Find where the given text appears and provide that cell's center as [x, y] coordinate. 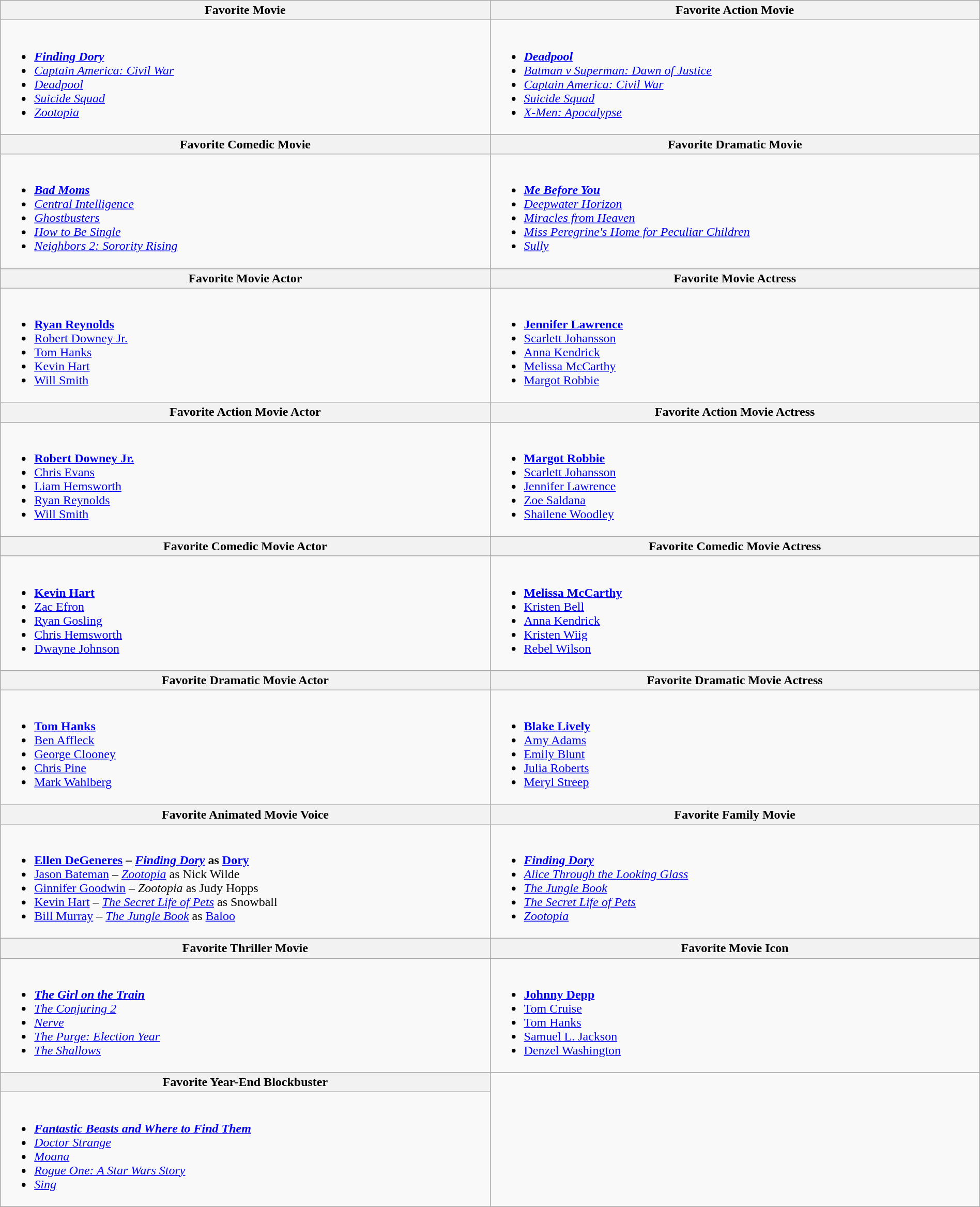
Margot RobbieScarlett JohanssonJennifer LawrenceZoe SaldanaShailene Woodley [735, 479]
Tom HanksBen AffleckGeorge ClooneyChris PineMark Wahlberg [245, 747]
Johnny DeppTom CruiseTom HanksSamuel L. JacksonDenzel Washington [735, 1016]
Me Before YouDeepwater HorizonMiracles from HeavenMiss Peregrine's Home for Peculiar ChildrenSully [735, 211]
Jennifer LawrenceScarlett JohanssonAnna KendrickMelissa McCarthyMargot Robbie [735, 345]
Favorite Action Movie Actress [735, 412]
Favorite Dramatic Movie [735, 144]
Bad MomsCentral IntelligenceGhostbustersHow to Be SingleNeighbors 2: Sorority Rising [245, 211]
Favorite Comedic Movie Actress [735, 546]
Favorite Movie Actor [245, 278]
Favorite Year-End Blockbuster [245, 1082]
Kevin HartZac EfronRyan GoslingChris HemsworthDwayne Johnson [245, 613]
Favorite Thriller Movie [245, 948]
Blake LivelyAmy AdamsEmily BluntJulia RobertsMeryl Streep [735, 747]
Favorite Animated Movie Voice [245, 814]
The Girl on the TrainThe Conjuring 2NerveThe Purge: Election YearThe Shallows [245, 1016]
Favorite Comedic Movie Actor [245, 546]
Finding DoryCaptain America: Civil WarDeadpoolSuicide SquadZootopia [245, 78]
Fantastic Beasts and Where to Find ThemDoctor StrangeMoanaRogue One: A Star Wars StorySing [245, 1149]
Favorite Dramatic Movie Actor [245, 680]
Favorite Comedic Movie [245, 144]
Ryan ReynoldsRobert Downey Jr.Tom HanksKevin HartWill Smith [245, 345]
Robert Downey Jr.Chris EvansLiam HemsworthRyan ReynoldsWill Smith [245, 479]
Favorite Family Movie [735, 814]
Favorite Movie Icon [735, 948]
Melissa McCarthyKristen BellAnna KendrickKristen WiigRebel Wilson [735, 613]
Favorite Dramatic Movie Actress [735, 680]
Favorite Action Movie [735, 10]
Favorite Movie Actress [735, 278]
DeadpoolBatman v Superman: Dawn of JusticeCaptain America: Civil WarSuicide SquadX-Men: Apocalypse [735, 78]
Favorite Action Movie Actor [245, 412]
Favorite Movie [245, 10]
Finding DoryAlice Through the Looking GlassThe Jungle BookThe Secret Life of PetsZootopia [735, 881]
